Locate the cell with the specified text and output its (X, Y) center coordinate. 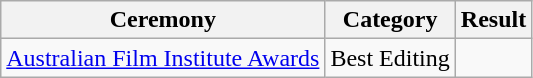
Australian Film Institute Awards (163, 58)
Best Editing (390, 58)
Ceremony (163, 20)
Result (493, 20)
Category (390, 20)
